Pinpoint the cell where the given text exists, returning its (x, y) midpoint coordinate. 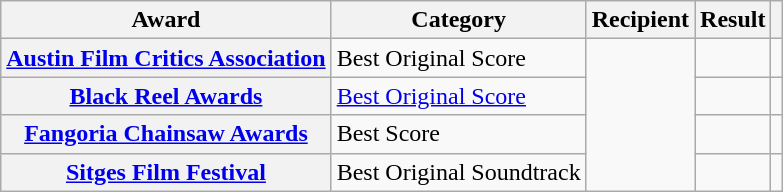
Black Reel Awards (166, 96)
Austin Film Critics Association (166, 58)
Recipient (640, 20)
Award (166, 20)
Category (458, 20)
Best Original Soundtrack (458, 172)
Sitges Film Festival (166, 172)
Best Score (458, 134)
Result (733, 20)
Fangoria Chainsaw Awards (166, 134)
